From the cell containing the given text, extract its center point as (X, Y) coordinate. 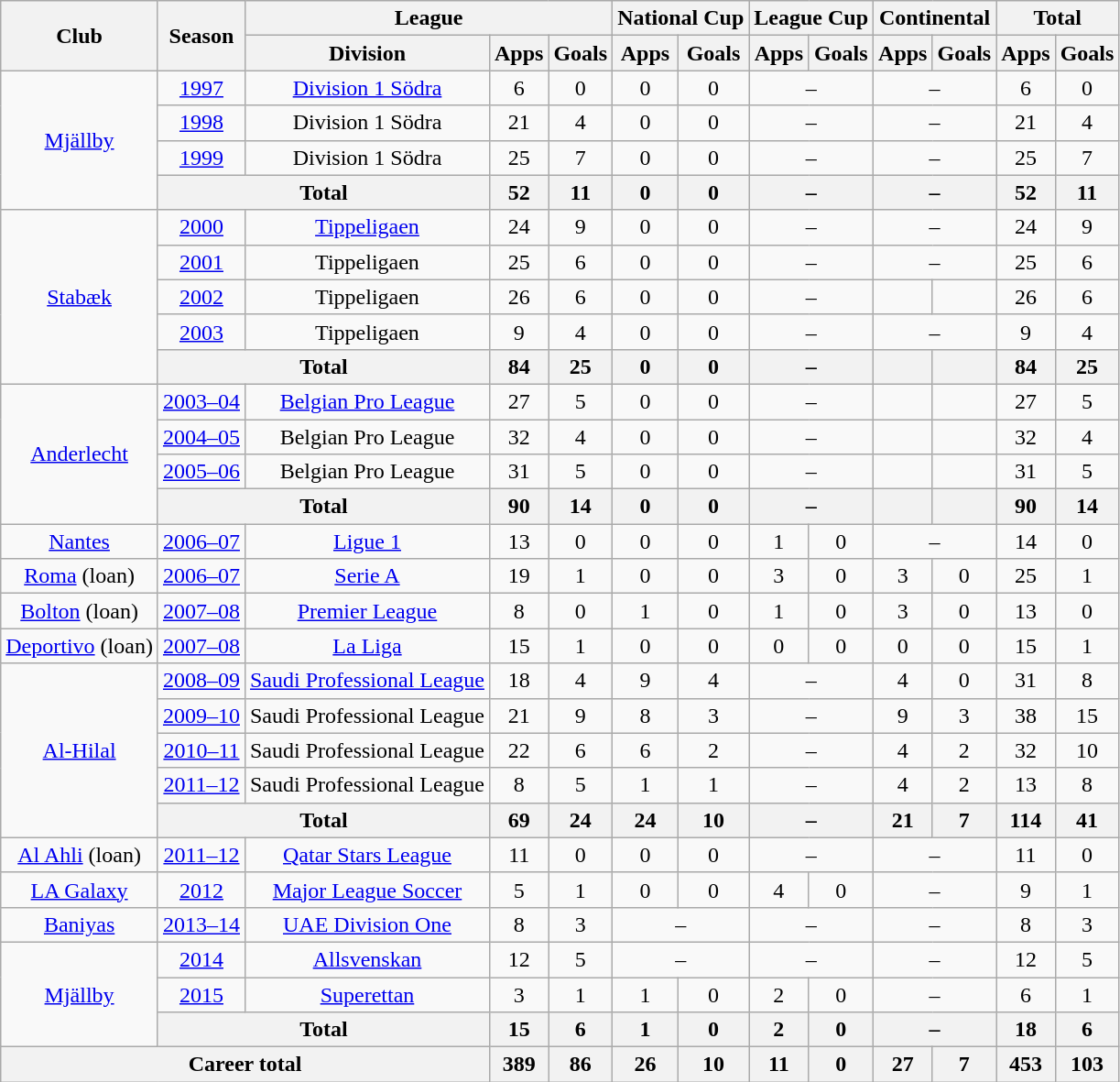
69 (518, 820)
Major League Soccer (366, 890)
UAE Division One (366, 924)
38 (1026, 716)
Division (366, 53)
Career total (245, 1065)
2014 (201, 959)
Bolton (loan) (80, 611)
2012 (201, 890)
103 (1087, 1065)
2001 (201, 262)
Deportivo (loan) (80, 646)
41 (1087, 820)
86 (581, 1065)
2003 (201, 332)
2010–11 (201, 750)
Continental (935, 18)
Premier League (366, 611)
2005–06 (201, 472)
League (429, 18)
2003–04 (201, 401)
Season (201, 36)
22 (518, 750)
Club (80, 36)
2004–05 (201, 437)
2013–14 (201, 924)
2015 (201, 994)
National Cup (681, 18)
Serie A (366, 576)
LA Galaxy (80, 890)
League Cup (811, 18)
1999 (201, 158)
Superettan (366, 994)
Anderlecht (80, 454)
Al-Hilal (80, 750)
Stabæk (80, 297)
114 (1026, 820)
1998 (201, 123)
Baniyas (80, 924)
La Liga (366, 646)
19 (518, 576)
1997 (201, 88)
2002 (201, 297)
Al Ahli (loan) (80, 855)
2009–10 (201, 716)
2008–09 (201, 681)
2000 (201, 227)
Roma (loan) (80, 576)
453 (1026, 1065)
Allsvenskan (366, 959)
Ligue 1 (366, 541)
389 (518, 1065)
Qatar Stars League (366, 855)
Nantes (80, 541)
